Scan for the cell matching the given text and deliver its (X, Y) coordinate at center. 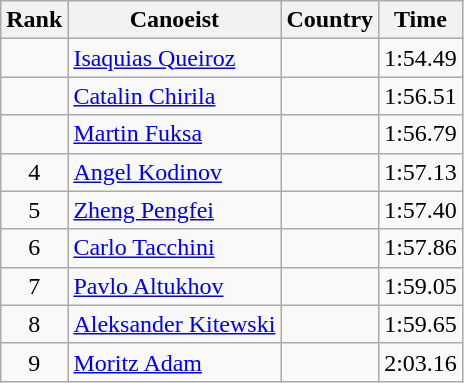
1:57.13 (421, 172)
1:56.79 (421, 134)
Pavlo Altukhov (174, 286)
Time (421, 20)
Martin Fuksa (174, 134)
Angel Kodinov (174, 172)
Catalin Chirila (174, 96)
Aleksander Kitewski (174, 324)
1:57.40 (421, 210)
1:59.05 (421, 286)
5 (34, 210)
Isaquias Queiroz (174, 58)
1:57.86 (421, 248)
Canoeist (174, 20)
2:03.16 (421, 362)
9 (34, 362)
Country (330, 20)
1:59.65 (421, 324)
Moritz Adam (174, 362)
Carlo Tacchini (174, 248)
1:56.51 (421, 96)
7 (34, 286)
4 (34, 172)
1:54.49 (421, 58)
8 (34, 324)
6 (34, 248)
Rank (34, 20)
Zheng Pengfei (174, 210)
